Extract the [x, y] coordinate from the center of the cell holding the provided text.  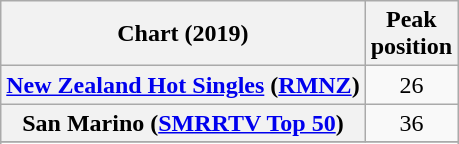
36 [411, 123]
Peakposition [411, 34]
San Marino (SMRRTV Top 50) [183, 123]
26 [411, 85]
New Zealand Hot Singles (RMNZ) [183, 85]
Chart (2019) [183, 34]
